Capture the cell that displays the provided text and extract its [X, Y] central coordinate. 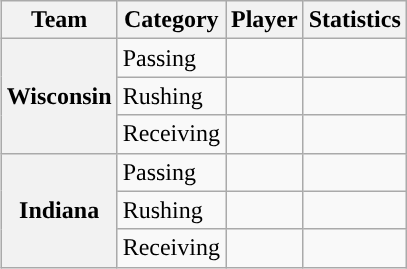
Team [59, 20]
Category [171, 20]
Wisconsin [59, 96]
Indiana [59, 210]
Player [265, 20]
Statistics [354, 20]
